Pinpoint the cell where the given text exists, returning its [x, y] midpoint coordinate. 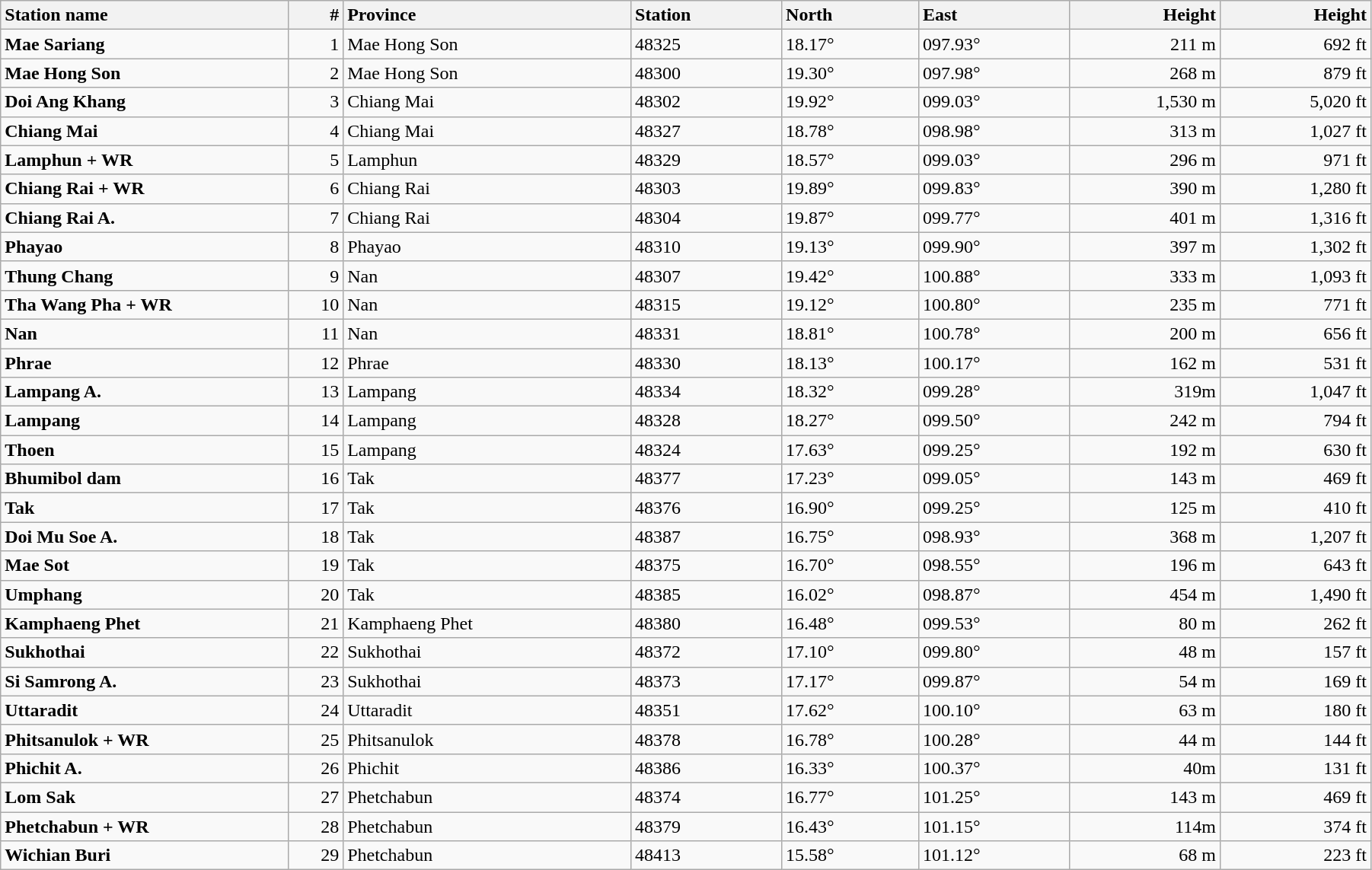
80 m [1144, 623]
Tha Wang Pha + WR [145, 304]
12 [316, 363]
15 [316, 450]
101.12° [994, 856]
48 m [1144, 652]
262 ft [1295, 623]
794 ft [1295, 421]
098.93° [994, 537]
Lamphun + WR [145, 160]
17 [316, 508]
# [316, 15]
098.55° [994, 566]
48303 [707, 189]
48386 [707, 768]
23 [316, 681]
099.87° [994, 681]
44 m [1144, 739]
Phitsanulok + WR [145, 739]
692 ft [1295, 44]
296 m [1144, 160]
24 [316, 710]
48324 [707, 450]
19.89° [850, 189]
48334 [707, 392]
19.87° [850, 218]
26 [316, 768]
17.10° [850, 652]
4 [316, 131]
48378 [707, 739]
374 ft [1295, 826]
5,020 ft [1295, 102]
131 ft [1295, 768]
643 ft [1295, 566]
48375 [707, 566]
17.23° [850, 479]
16.75° [850, 537]
Lom Sak [145, 797]
20 [316, 594]
100.37° [994, 768]
Thung Chang [145, 276]
099.28° [994, 392]
11 [316, 333]
18.32° [850, 392]
63 m [1144, 710]
17.17° [850, 681]
Phetchabun + WR [145, 826]
Si Samrong A. [145, 681]
16 [316, 479]
19.13° [850, 247]
200 m [1144, 333]
48374 [707, 797]
Chiang Rai + WR [145, 189]
7 [316, 218]
18 [316, 537]
48380 [707, 623]
099.90° [994, 247]
22 [316, 652]
Doi Ang Khang [145, 102]
333 m [1144, 276]
101.15° [994, 826]
18.57° [850, 160]
15.58° [850, 856]
099.50° [994, 421]
100.17° [994, 363]
48304 [707, 218]
17.63° [850, 450]
48413 [707, 856]
13 [316, 392]
27 [316, 797]
454 m [1144, 594]
Phichit A. [145, 768]
097.93° [994, 44]
099.53° [994, 623]
16.48° [850, 623]
10 [316, 304]
1,093 ft [1295, 276]
401 m [1144, 218]
268 m [1144, 73]
21 [316, 623]
19.92° [850, 102]
Thoen [145, 450]
Lampang A. [145, 392]
Wichian Buri [145, 856]
098.87° [994, 594]
48330 [707, 363]
242 m [1144, 421]
25 [316, 739]
48373 [707, 681]
Station [707, 15]
099.80° [994, 652]
Chiang Rai A. [145, 218]
68 m [1144, 856]
16.78° [850, 739]
100.10° [994, 710]
101.25° [994, 797]
40m [1144, 768]
17.62° [850, 710]
180 ft [1295, 710]
313 m [1144, 131]
410 ft [1295, 508]
879 ft [1295, 73]
099.05° [994, 479]
48376 [707, 508]
Station name [145, 15]
125 m [1144, 508]
771 ft [1295, 304]
18.13° [850, 363]
Phichit [487, 768]
971 ft [1295, 160]
48379 [707, 826]
5 [316, 160]
16.33° [850, 768]
48331 [707, 333]
1,027 ft [1295, 131]
Mae Sariang [145, 44]
100.80° [994, 304]
Phitsanulok [487, 739]
Mae Sot [145, 566]
6 [316, 189]
19.30° [850, 73]
223 ft [1295, 856]
1,302 ft [1295, 247]
100.28° [994, 739]
48329 [707, 160]
100.78° [994, 333]
16.90° [850, 508]
1 [316, 44]
1,316 ft [1295, 218]
235 m [1144, 304]
368 m [1144, 537]
48307 [707, 276]
North [850, 15]
48327 [707, 131]
630 ft [1295, 450]
48387 [707, 537]
14 [316, 421]
1,280 ft [1295, 189]
211 m [1144, 44]
098.98° [994, 131]
16.70° [850, 566]
099.77° [994, 218]
Umphang [145, 594]
48377 [707, 479]
192 m [1144, 450]
48385 [707, 594]
19.42° [850, 276]
48325 [707, 44]
19 [316, 566]
28 [316, 826]
Lamphun [487, 160]
48372 [707, 652]
397 m [1144, 247]
18.17° [850, 44]
48300 [707, 73]
48328 [707, 421]
162 m [1144, 363]
157 ft [1295, 652]
1,207 ft [1295, 537]
48310 [707, 247]
8 [316, 247]
097.98° [994, 73]
1,530 m [1144, 102]
19.12° [850, 304]
144 ft [1295, 739]
48351 [707, 710]
114m [1144, 826]
18.78° [850, 131]
16.43° [850, 826]
East [994, 15]
1,490 ft [1295, 594]
Doi Mu Soe A. [145, 537]
2 [316, 73]
48315 [707, 304]
1,047 ft [1295, 392]
16.77° [850, 797]
Province [487, 15]
390 m [1144, 189]
3 [316, 102]
100.88° [994, 276]
18.27° [850, 421]
169 ft [1295, 681]
656 ft [1295, 333]
099.83° [994, 189]
48302 [707, 102]
531 ft [1295, 363]
196 m [1144, 566]
18.81° [850, 333]
16.02° [850, 594]
54 m [1144, 681]
Bhumibol dam [145, 479]
9 [316, 276]
319m [1144, 392]
29 [316, 856]
